Pinpoint the cell where the given text exists, returning its [x, y] midpoint coordinate. 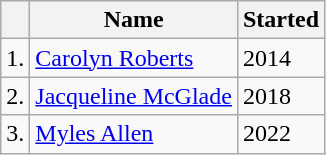
2. [16, 96]
Started [280, 20]
Myles Allen [134, 134]
Name [134, 20]
1. [16, 58]
Carolyn Roberts [134, 58]
2022 [280, 134]
2014 [280, 58]
Jacqueline McGlade [134, 96]
3. [16, 134]
2018 [280, 96]
